Search for the cell housing the specified text and yield its [x, y] center coordinate. 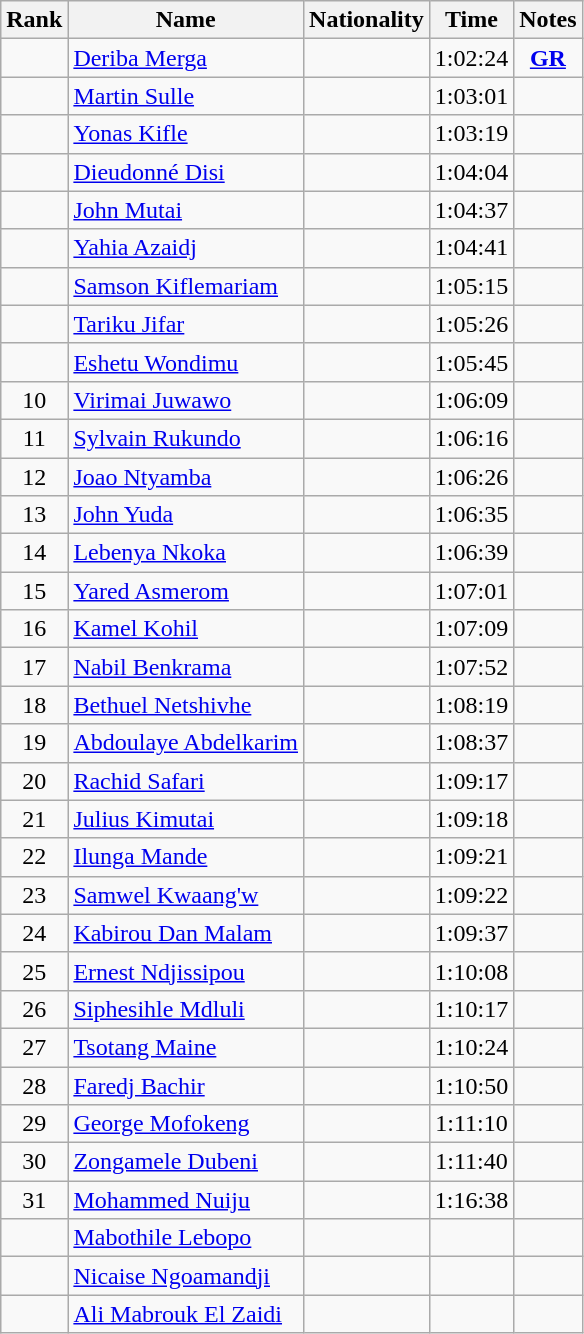
Ilunga Mande [186, 857]
25 [34, 971]
1:08:19 [471, 705]
1:09:22 [471, 895]
1:06:09 [471, 400]
GR [548, 58]
1:10:08 [471, 971]
27 [34, 1047]
1:05:45 [471, 362]
1:02:24 [471, 58]
1:06:35 [471, 515]
15 [34, 591]
12 [34, 477]
Sylvain Rukundo [186, 438]
Yonas Kifle [186, 134]
31 [34, 1200]
Eshetu Wondimu [186, 362]
Ernest Ndjissipou [186, 971]
1:08:37 [471, 743]
Deriba Merga [186, 58]
21 [34, 819]
1:07:52 [471, 667]
Lebenya Nkoka [186, 553]
1:09:18 [471, 819]
29 [34, 1124]
1:09:37 [471, 933]
1:10:17 [471, 1009]
Zongamele Dubeni [186, 1162]
1:06:16 [471, 438]
Bethuel Netshivhe [186, 705]
23 [34, 895]
1:11:10 [471, 1124]
Name [186, 20]
1:03:01 [471, 96]
19 [34, 743]
1:04:04 [471, 172]
22 [34, 857]
18 [34, 705]
1:05:15 [471, 286]
28 [34, 1085]
1:03:19 [471, 134]
Virimai Juwawo [186, 400]
1:05:26 [471, 324]
Martin Sulle [186, 96]
Ali Mabrouk El Zaidi [186, 1314]
Yared Asmerom [186, 591]
John Yuda [186, 515]
Rachid Safari [186, 781]
1:16:38 [471, 1200]
13 [34, 515]
Time [471, 20]
16 [34, 629]
17 [34, 667]
1:04:37 [471, 210]
Julius Kimutai [186, 819]
Yahia Azaidj [186, 248]
Tsotang Maine [186, 1047]
30 [34, 1162]
Dieudonné Disi [186, 172]
Nationality [367, 20]
Nicaise Ngoamandji [186, 1276]
1:10:24 [471, 1047]
Kabirou Dan Malam [186, 933]
1:11:40 [471, 1162]
1:07:09 [471, 629]
Notes [548, 20]
Faredj Bachir [186, 1085]
Joao Ntyamba [186, 477]
Samwel Kwaang'w [186, 895]
24 [34, 933]
1:06:39 [471, 553]
Rank [34, 20]
11 [34, 438]
1:09:17 [471, 781]
Siphesihle Mdluli [186, 1009]
1:10:50 [471, 1085]
John Mutai [186, 210]
Tariku Jifar [186, 324]
Nabil Benkrama [186, 667]
10 [34, 400]
Kamel Kohil [186, 629]
20 [34, 781]
1:04:41 [471, 248]
1:07:01 [471, 591]
26 [34, 1009]
Samson Kiflemariam [186, 286]
1:06:26 [471, 477]
Mohammed Nuiju [186, 1200]
Mabothile Lebopo [186, 1238]
Abdoulaye Abdelkarim [186, 743]
14 [34, 553]
1:09:21 [471, 857]
George Mofokeng [186, 1124]
